Extract the [X, Y] coordinate from the center of the cell holding the provided text.  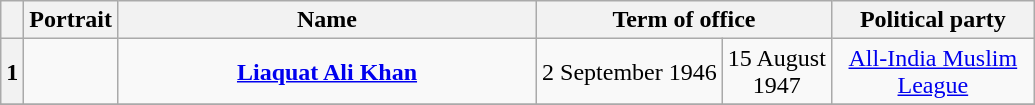
Liaquat Ali Khan [326, 72]
Political party [932, 20]
Name [326, 20]
15 August1947 [776, 72]
All-India Muslim League [932, 72]
Portrait [71, 20]
Term of office [684, 20]
2 September 1946 [630, 72]
1 [12, 72]
